Determine the (X, Y) coordinate at the center of the cell enclosing the given text.  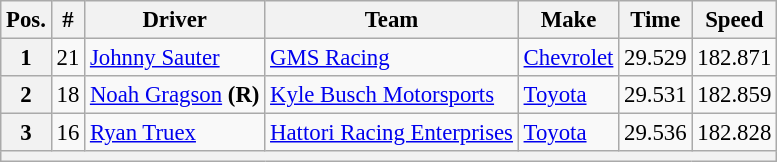
Chevrolet (568, 58)
29.531 (656, 95)
Make (568, 20)
Ryan Truex (175, 133)
# (68, 20)
Hattori Racing Enterprises (392, 133)
Time (656, 20)
Driver (175, 20)
29.536 (656, 133)
GMS Racing (392, 58)
21 (68, 58)
16 (68, 133)
1 (26, 58)
182.859 (734, 95)
2 (26, 95)
Kyle Busch Motorsports (392, 95)
Noah Gragson (R) (175, 95)
Team (392, 20)
Pos. (26, 20)
29.529 (656, 58)
18 (68, 95)
Johnny Sauter (175, 58)
182.871 (734, 58)
3 (26, 133)
Speed (734, 20)
182.828 (734, 133)
